Search for the cell housing the specified text and yield its [x, y] center coordinate. 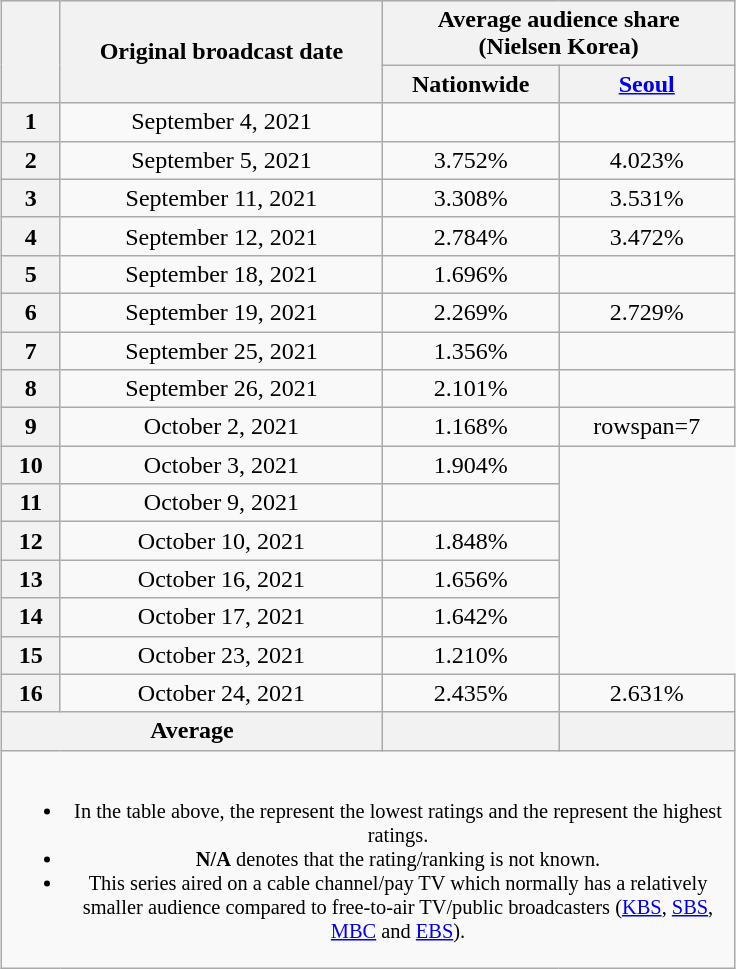
Average [192, 731]
16 [30, 693]
1.656% [471, 579]
1.904% [471, 465]
October 17, 2021 [221, 617]
15 [30, 655]
September 4, 2021 [221, 122]
2.784% [471, 236]
Original broadcast date [221, 52]
1.168% [471, 427]
9 [30, 427]
October 9, 2021 [221, 503]
Seoul [647, 84]
2.435% [471, 693]
1.848% [471, 541]
1.210% [471, 655]
1.356% [471, 351]
3.308% [471, 198]
2.101% [471, 389]
7 [30, 351]
October 16, 2021 [221, 579]
2.729% [647, 312]
2.269% [471, 312]
2.631% [647, 693]
11 [30, 503]
4 [30, 236]
2 [30, 160]
October 10, 2021 [221, 541]
October 23, 2021 [221, 655]
September 18, 2021 [221, 274]
rowspan=7 [647, 427]
4.023% [647, 160]
14 [30, 617]
September 5, 2021 [221, 160]
3.472% [647, 236]
October 24, 2021 [221, 693]
13 [30, 579]
September 26, 2021 [221, 389]
3.752% [471, 160]
October 2, 2021 [221, 427]
September 11, 2021 [221, 198]
3 [30, 198]
8 [30, 389]
1 [30, 122]
Nationwide [471, 84]
1.696% [471, 274]
September 25, 2021 [221, 351]
September 12, 2021 [221, 236]
5 [30, 274]
6 [30, 312]
10 [30, 465]
1.642% [471, 617]
October 3, 2021 [221, 465]
12 [30, 541]
September 19, 2021 [221, 312]
3.531% [647, 198]
Average audience share(Nielsen Korea) [559, 32]
